Find where the given text appears and provide that cell's center as (X, Y) coordinate. 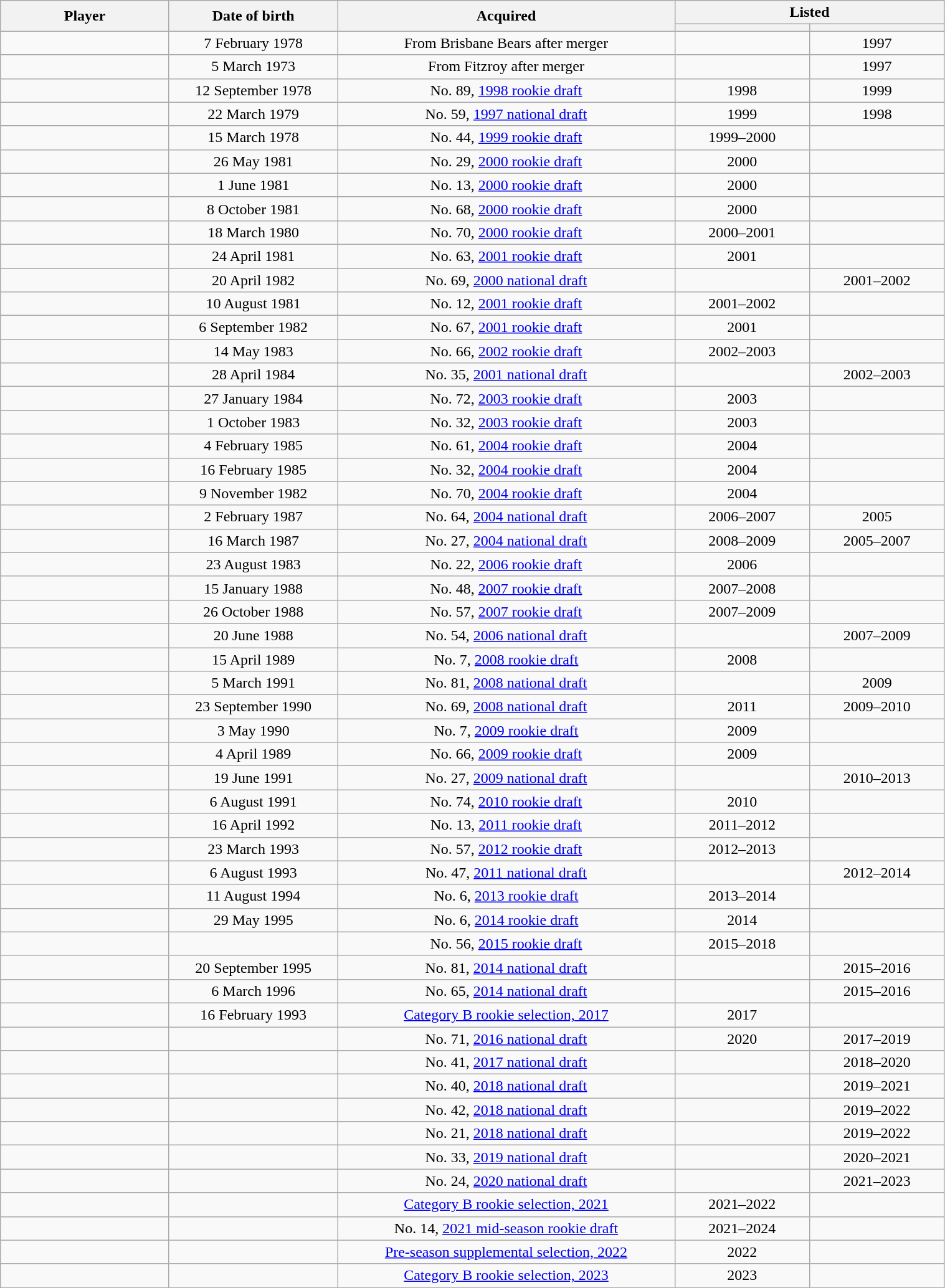
No. 69, 2008 national draft (506, 707)
2018–2020 (877, 1063)
No. 81, 2014 national draft (506, 967)
16 April 1992 (253, 825)
No. 71, 2016 national draft (506, 1038)
2000–2001 (742, 232)
5 March 1973 (253, 67)
No. 32, 2003 rookie draft (506, 422)
2006 (742, 564)
No. 54, 2006 national draft (506, 635)
Category B rookie selection, 2017 (506, 1015)
No. 27, 2009 national draft (506, 778)
2008 (742, 660)
16 February 1985 (253, 470)
No. 67, 2001 rookie draft (506, 328)
No. 22, 2006 rookie draft (506, 564)
No. 27, 2004 national draft (506, 541)
2011 (742, 707)
2005 (877, 517)
29 May 1995 (253, 920)
Date of birth (253, 16)
16 February 1993 (253, 1015)
28 April 1984 (253, 375)
No. 56, 2015 rookie draft (506, 944)
No. 7, 2009 rookie draft (506, 731)
14 May 1983 (253, 351)
No. 89, 1998 rookie draft (506, 90)
2008–2009 (742, 541)
2 February 1987 (253, 517)
No. 41, 2017 national draft (506, 1063)
No. 47, 2011 national draft (506, 873)
3 May 1990 (253, 731)
No. 14, 2021 mid-season rookie draft (506, 1228)
No. 66, 2002 rookie draft (506, 351)
6 August 1993 (253, 873)
9 November 1982 (253, 493)
15 April 1989 (253, 660)
27 January 1984 (253, 399)
No. 21, 2018 national draft (506, 1134)
No. 68, 2000 rookie draft (506, 209)
No. 42, 2018 national draft (506, 1110)
1999–2000 (742, 138)
2021–2024 (742, 1228)
No. 6, 2014 rookie draft (506, 920)
From Brisbane Bears after merger (506, 43)
6 September 1982 (253, 328)
23 August 1983 (253, 564)
20 April 1982 (253, 280)
23 September 1990 (253, 707)
2012–2014 (877, 873)
Pre-season supplemental selection, 2022 (506, 1252)
4 April 1989 (253, 754)
2011–2012 (742, 825)
15 March 1978 (253, 138)
2021–2023 (877, 1181)
2022 (742, 1252)
No. 6, 2013 rookie draft (506, 896)
8 October 1981 (253, 209)
7 February 1978 (253, 43)
2010–2013 (877, 778)
12 September 1978 (253, 90)
2010 (742, 802)
No. 13, 2011 rookie draft (506, 825)
2015–2018 (742, 944)
22 March 1979 (253, 114)
No. 12, 2001 rookie draft (506, 304)
No. 74, 2010 rookie draft (506, 802)
Category B rookie selection, 2021 (506, 1205)
No. 65, 2014 national draft (506, 991)
From Fitzroy after merger (506, 67)
26 May 1981 (253, 161)
6 March 1996 (253, 991)
2020–2021 (877, 1157)
16 March 1987 (253, 541)
19 June 1991 (253, 778)
No. 81, 2008 national draft (506, 683)
No. 66, 2009 rookie draft (506, 754)
No. 33, 2019 national draft (506, 1157)
26 October 1988 (253, 612)
Acquired (506, 16)
2009–2010 (877, 707)
2013–2014 (742, 896)
10 August 1981 (253, 304)
2023 (742, 1276)
Category B rookie selection, 2023 (506, 1276)
No. 59, 1997 national draft (506, 114)
5 March 1991 (253, 683)
No. 61, 2004 rookie draft (506, 446)
20 September 1995 (253, 967)
No. 13, 2000 rookie draft (506, 185)
2014 (742, 920)
11 August 1994 (253, 896)
23 March 1993 (253, 849)
24 April 1981 (253, 256)
2012–2013 (742, 849)
No. 69, 2000 national draft (506, 280)
15 January 1988 (253, 588)
No. 70, 2004 rookie draft (506, 493)
No. 72, 2003 rookie draft (506, 399)
No. 29, 2000 rookie draft (506, 161)
No. 57, 2012 rookie draft (506, 849)
No. 44, 1999 rookie draft (506, 138)
2021–2022 (742, 1205)
2017 (742, 1015)
1 October 1983 (253, 422)
No. 63, 2001 rookie draft (506, 256)
No. 40, 2018 national draft (506, 1086)
2020 (742, 1038)
No. 7, 2008 rookie draft (506, 660)
2017–2019 (877, 1038)
2007–2008 (742, 588)
2019–2021 (877, 1086)
No. 24, 2020 national draft (506, 1181)
20 June 1988 (253, 635)
1 June 1981 (253, 185)
Player (85, 16)
2006–2007 (742, 517)
18 March 1980 (253, 232)
No. 64, 2004 national draft (506, 517)
No. 32, 2004 rookie draft (506, 470)
2005–2007 (877, 541)
No. 48, 2007 rookie draft (506, 588)
6 August 1991 (253, 802)
No. 70, 2000 rookie draft (506, 232)
No. 35, 2001 national draft (506, 375)
Listed (810, 12)
No. 57, 2007 rookie draft (506, 612)
4 February 1985 (253, 446)
